Search for the cell housing the specified text and yield its (X, Y) center coordinate. 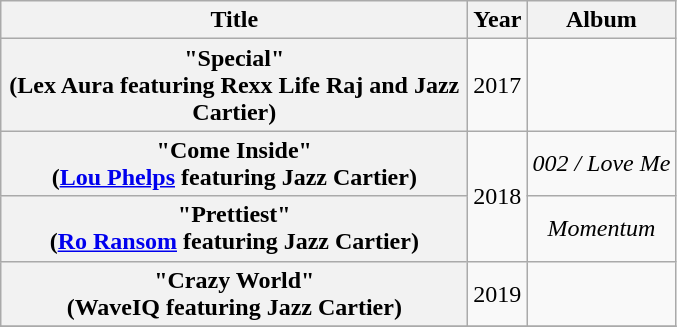
"Prettiest"(Ro Ransom featuring Jazz Cartier) (234, 228)
Album (602, 20)
"Come Inside"(Lou Phelps featuring Jazz Cartier) (234, 164)
2017 (498, 85)
2018 (498, 196)
002 / Love Me (602, 164)
Year (498, 20)
Momentum (602, 228)
Title (234, 20)
"Special"(Lex Aura featuring Rexx Life Raj and Jazz Cartier) (234, 85)
2019 (498, 294)
"Crazy World"(WaveIQ featuring Jazz Cartier) (234, 294)
